Search for the cell housing the specified text and yield its [X, Y] center coordinate. 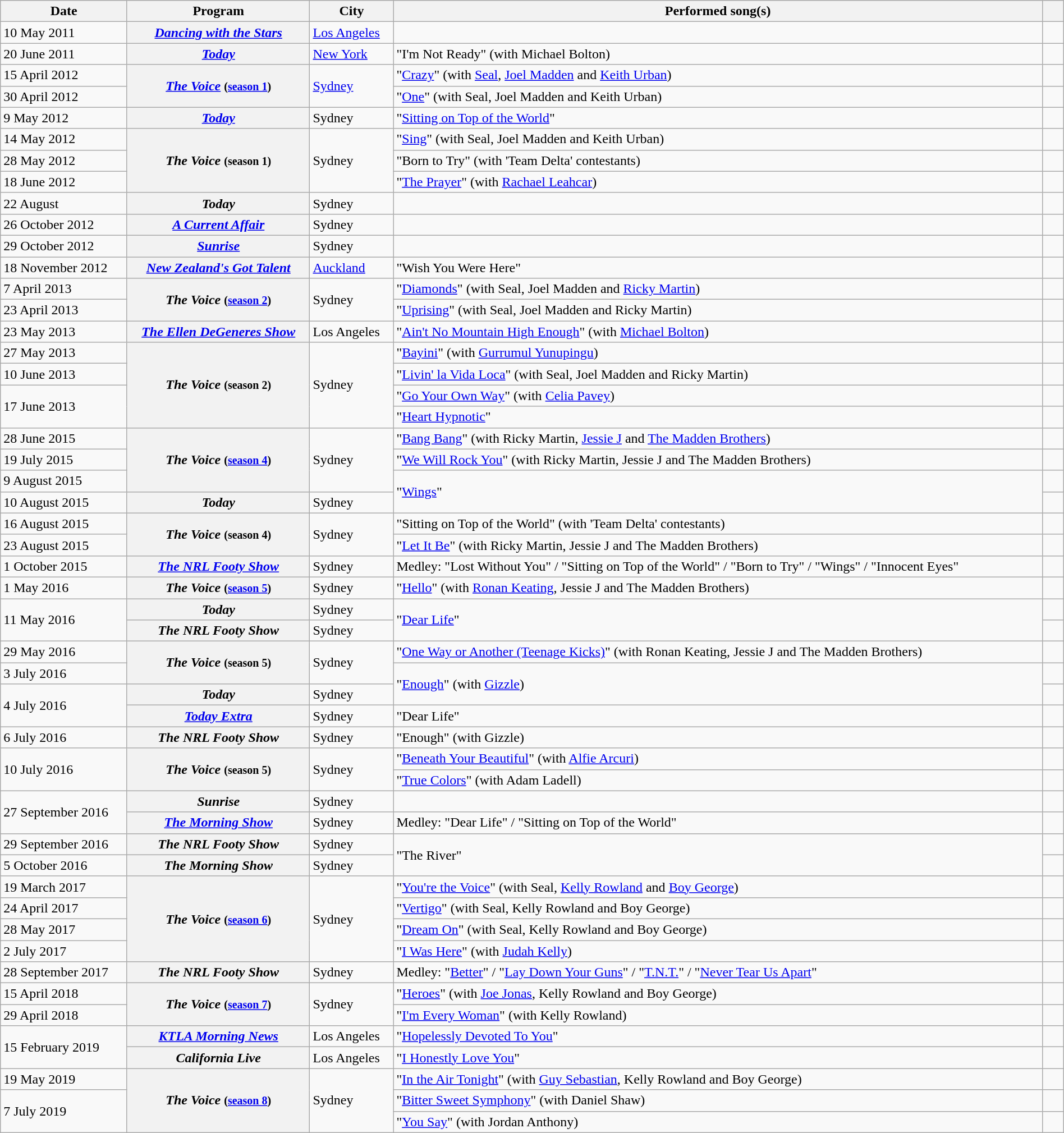
10 July 2016 [64, 769]
Medley: "Lost Without You" / "Sitting on Top of the World" / "Born to Try" / "Wings" / "Innocent Eyes" [718, 566]
"Diamonds" (with Seal, Joel Madden and Ricky Martin) [718, 289]
4 July 2016 [64, 705]
"Sitting on Top of the World" (with 'Team Delta' contestants) [718, 524]
9 August 2015 [64, 481]
5 October 2016 [64, 865]
1 May 2016 [64, 588]
Medley: "Dear Life" / "Sitting on Top of the World" [718, 823]
The Voice (season 8) [218, 1100]
Medley: "Better" / "Lay Down Your Guns" / "T.N.T." / "Never Tear Us Apart" [718, 973]
18 June 2012 [64, 182]
"Wish You Were Here" [718, 268]
"Sing" (with Seal, Joel Madden and Keith Urban) [718, 139]
"We Will Rock You" (with Ricky Martin, Jessie J and The Madden Brothers) [718, 460]
23 May 2013 [64, 332]
"Wings" [718, 492]
30 April 2012 [64, 97]
"I Was Here" (with Judah Kelly) [718, 951]
"Beneath Your Beautiful" (with Alfie Arcuri) [718, 759]
19 July 2015 [64, 460]
"One Way or Another (Teenage Kicks)" (with Ronan Keating, Jessie J and The Madden Brothers) [718, 652]
27 September 2016 [64, 812]
10 August 2015 [64, 502]
A Current Affair [218, 224]
"I'm Not Ready" (with Michael Bolton) [718, 54]
18 November 2012 [64, 268]
23 August 2015 [64, 545]
"You Say" (with Jordan Anthony) [718, 1122]
"Bang Bang" (with Ricky Martin, Jessie J and The Madden Brothers) [718, 438]
29 September 2016 [64, 844]
17 June 2013 [64, 406]
"Vertigo" (with Seal, Kelly Rowland and Boy George) [718, 908]
"Bayini" (with Gurrumul Yunupingu) [718, 353]
1 October 2015 [64, 566]
15 April 2012 [64, 75]
22 August [64, 203]
"Ain't No Mountain High Enough" (with Michael Bolton) [718, 332]
"I'm Every Woman" (with Kelly Rowland) [718, 1015]
7 April 2013 [64, 289]
16 August 2015 [64, 524]
26 October 2012 [64, 224]
KTLA Morning News [218, 1036]
"Hello" (with Ronan Keating, Jessie J and The Madden Brothers) [718, 588]
19 May 2019 [64, 1079]
29 October 2012 [64, 246]
Auckland [351, 268]
7 July 2019 [64, 1111]
28 September 2017 [64, 973]
"Go Your Own Way" (with Celia Pavey) [718, 396]
11 May 2016 [64, 620]
Today Extra [218, 716]
"Born to Try" (with 'Team Delta' contestants) [718, 160]
15 April 2018 [64, 994]
15 February 2019 [64, 1047]
"Sitting on Top of the World" [718, 118]
28 May 2017 [64, 929]
3 July 2016 [64, 673]
"One" (with Seal, Joel Madden and Keith Urban) [718, 97]
"Bitter Sweet Symphony" (with Daniel Shaw) [718, 1100]
"I Honestly Love You" [718, 1058]
"Heart Hypnotic" [718, 417]
29 May 2016 [64, 652]
"Uprising" (with Seal, Joel Madden and Ricky Martin) [718, 310]
New York [351, 54]
"True Colors" (with Adam Ladell) [718, 780]
"Heroes" (with Joe Jonas, Kelly Rowland and Boy George) [718, 994]
Performed song(s) [718, 11]
"You're the Voice" (with Seal, Kelly Rowland and Boy George) [718, 887]
Program [218, 11]
"In the Air Tonight" (with Guy Sebastian, Kelly Rowland and Boy George) [718, 1079]
29 April 2018 [64, 1015]
"Livin' la Vida Loca" (with Seal, Joel Madden and Ricky Martin) [718, 374]
27 May 2013 [64, 353]
2 July 2017 [64, 951]
New Zealand's Got Talent [218, 268]
14 May 2012 [64, 139]
28 May 2012 [64, 160]
9 May 2012 [64, 118]
20 June 2011 [64, 54]
28 June 2015 [64, 438]
"Dream On" (with Seal, Kelly Rowland and Boy George) [718, 929]
The Voice (season 6) [218, 919]
"Crazy" (with Seal, Joel Madden and Keith Urban) [718, 75]
19 March 2017 [64, 887]
"The Prayer" (with Rachael Leahcar) [718, 182]
"Let It Be" (with Ricky Martin, Jessie J and The Madden Brothers) [718, 545]
California Live [218, 1058]
10 May 2011 [64, 33]
6 July 2016 [64, 737]
"The River" [718, 855]
Date [64, 11]
Dancing with the Stars [218, 33]
City [351, 11]
10 June 2013 [64, 374]
23 April 2013 [64, 310]
The Voice (season 7) [218, 1004]
The Ellen DeGeneres Show [218, 332]
"Hopelessly Devoted To You" [718, 1036]
24 April 2017 [64, 908]
